Return the [X, Y] coordinate for the center point of the cell that contains the specified text.  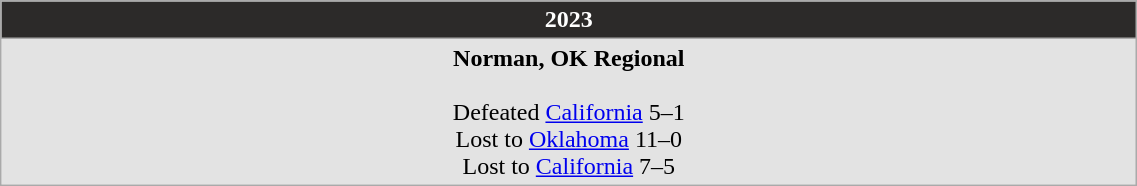
2023 [569, 20]
Norman, OK RegionalDefeated California 5–1 Lost to Oklahoma 11–0 Lost to California 7–5 [569, 112]
